Detect which cell encompasses the target text, then output its [x, y] center coordinate. 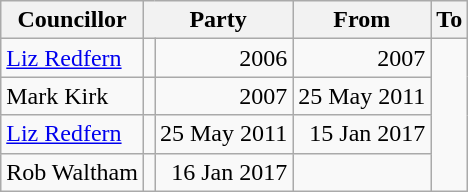
16 Jan 2017 [223, 172]
15 Jan 2017 [362, 134]
Councillor [72, 20]
To [450, 20]
Rob Waltham [72, 172]
Party [218, 20]
2006 [223, 58]
Mark Kirk [72, 96]
From [362, 20]
